Detect which cell encompasses the target text, then output its [x, y] center coordinate. 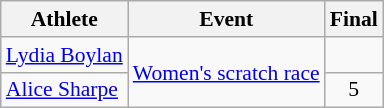
5 [354, 90]
Athlete [64, 19]
Alice Sharpe [64, 90]
Event [226, 19]
Lydia Boylan [64, 55]
Women's scratch race [226, 72]
Final [354, 19]
